Provide the [X, Y] coordinate of the cell's center where the given text is located.  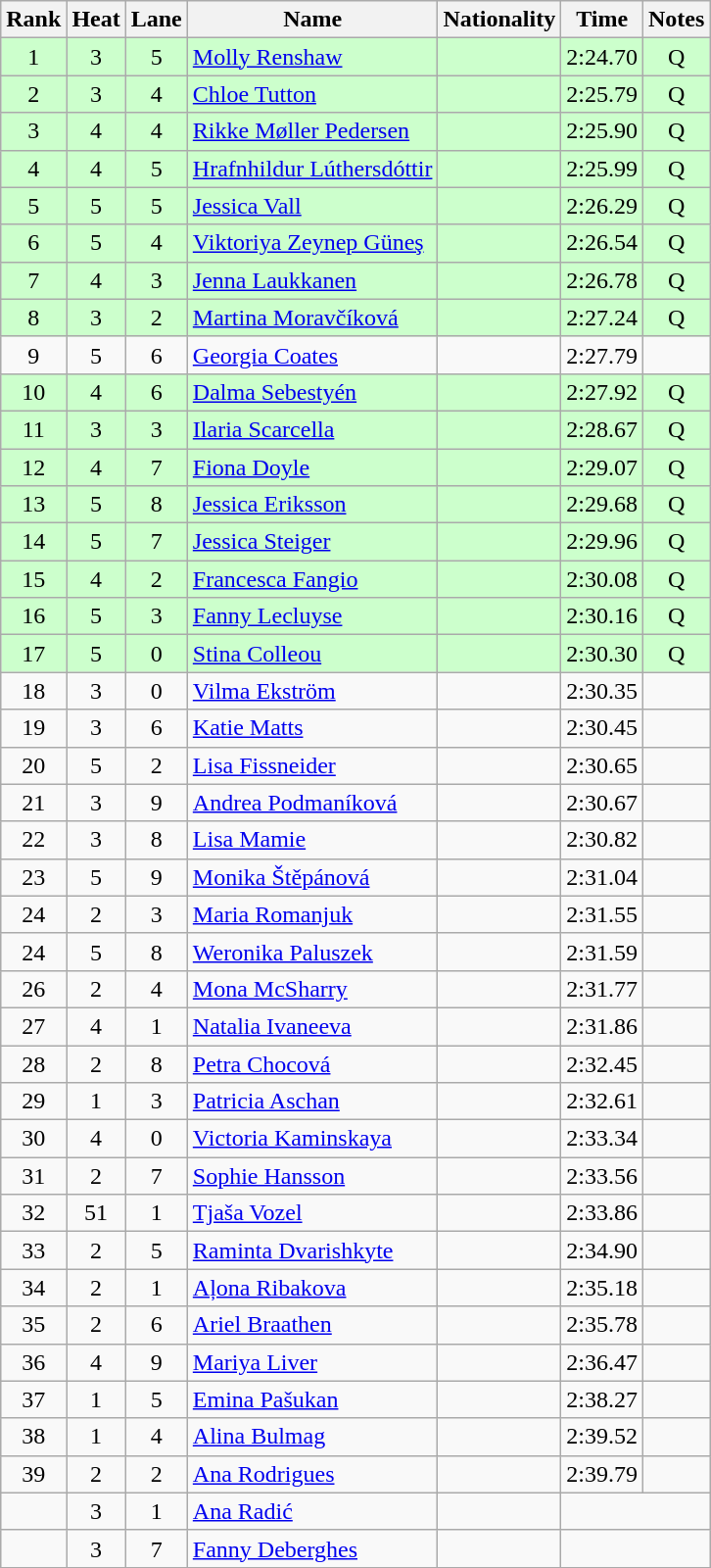
Patricia Aschan [312, 1102]
2:31.77 [602, 989]
2:30.35 [602, 691]
Name [312, 20]
Ana Radić [312, 1511]
11 [33, 429]
Rank [33, 20]
Francesca Fangio [312, 579]
Jenna Laukkanen [312, 280]
Time [602, 20]
Ilaria Scarcella [312, 429]
Aļona Ribakova [312, 1288]
2:35.18 [602, 1288]
18 [33, 691]
2:36.47 [602, 1362]
Weronika Paluszek [312, 952]
2:25.90 [602, 131]
15 [33, 579]
Fanny Deberghes [312, 1548]
2:32.61 [602, 1102]
30 [33, 1139]
Raminta Dvarishkyte [312, 1250]
2:27.92 [602, 392]
Jessica Vall [312, 206]
2:30.16 [602, 616]
Hrafnhildur Lúthersdóttir [312, 169]
Chloe Tutton [312, 94]
39 [33, 1474]
Monika Štěpánová [312, 877]
2:25.99 [602, 169]
Georgia Coates [312, 355]
2:33.86 [602, 1213]
31 [33, 1176]
29 [33, 1102]
Lisa Fissneider [312, 765]
17 [33, 654]
2:30.08 [602, 579]
19 [33, 728]
2:27.79 [602, 355]
Tjaša Vozel [312, 1213]
2:30.45 [602, 728]
2:31.86 [602, 1026]
Maria Romanjuk [312, 914]
2:28.67 [602, 429]
2:30.65 [602, 765]
2:30.67 [602, 803]
2:29.07 [602, 467]
27 [33, 1026]
2:30.30 [602, 654]
16 [33, 616]
10 [33, 392]
Dalma Sebestyén [312, 392]
Victoria Kaminskaya [312, 1139]
Nationality [499, 20]
23 [33, 877]
Alina Bulmag [312, 1437]
2:35.78 [602, 1325]
Viktoriya Zeynep Güneş [312, 243]
38 [33, 1437]
Mona McSharry [312, 989]
2:31.04 [602, 877]
Heat [96, 20]
Mariya Liver [312, 1362]
2:33.56 [602, 1176]
21 [33, 803]
2:26.29 [602, 206]
Lane [157, 20]
32 [33, 1213]
34 [33, 1288]
2:24.70 [602, 57]
14 [33, 542]
Emina Pašukan [312, 1399]
2:30.82 [602, 840]
2:29.68 [602, 505]
2:29.96 [602, 542]
Katie Matts [312, 728]
Fiona Doyle [312, 467]
51 [96, 1213]
20 [33, 765]
Ana Rodrigues [312, 1474]
2:31.59 [602, 952]
22 [33, 840]
2:34.90 [602, 1250]
Rikke Møller Pedersen [312, 131]
2:27.24 [602, 318]
2:39.52 [602, 1437]
26 [33, 989]
Martina Moravčíková [312, 318]
37 [33, 1399]
Andrea Podmaníková [312, 803]
Natalia Ivaneeva [312, 1026]
Stina Colleou [312, 654]
Notes [676, 20]
2:32.45 [602, 1063]
33 [33, 1250]
Vilma Ekström [312, 691]
Petra Chocová [312, 1063]
Molly Renshaw [312, 57]
2:26.78 [602, 280]
2:39.79 [602, 1474]
Sophie Hansson [312, 1176]
Fanny Lecluyse [312, 616]
Ariel Braathen [312, 1325]
Lisa Mamie [312, 840]
Jessica Eriksson [312, 505]
35 [33, 1325]
28 [33, 1063]
13 [33, 505]
2:38.27 [602, 1399]
2:25.79 [602, 94]
2:31.55 [602, 914]
12 [33, 467]
Jessica Steiger [312, 542]
2:33.34 [602, 1139]
2:26.54 [602, 243]
36 [33, 1362]
